Extract the [X, Y] coordinate from the center of the cell holding the provided text.  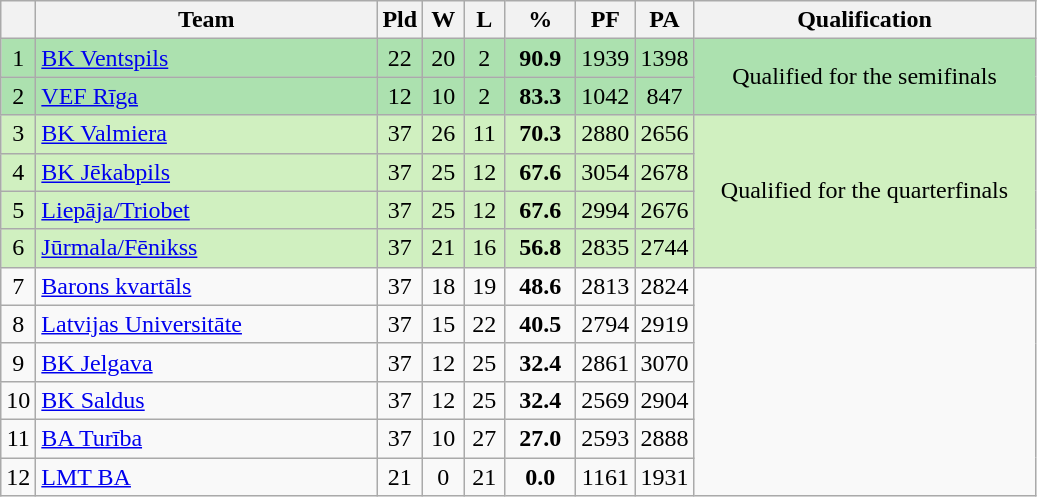
2888 [664, 438]
Qualified for the semifinals [864, 77]
16 [484, 248]
56.8 [540, 248]
2813 [606, 286]
BK Valmiera [206, 134]
2794 [606, 324]
2656 [664, 134]
6 [18, 248]
2744 [664, 248]
Liepāja/Triobet [206, 210]
70.3 [540, 134]
PA [664, 20]
83.3 [540, 96]
1042 [606, 96]
1161 [606, 477]
1398 [664, 58]
1939 [606, 58]
18 [444, 286]
2904 [664, 400]
5 [18, 210]
BK Jēkabpils [206, 172]
2569 [606, 400]
26 [444, 134]
2880 [606, 134]
2676 [664, 210]
1 [18, 58]
3054 [606, 172]
Jūrmala/Fēnikss [206, 248]
20 [444, 58]
% [540, 20]
2835 [606, 248]
BK Saldus [206, 400]
3070 [664, 362]
0 [444, 477]
7 [18, 286]
847 [664, 96]
2593 [606, 438]
L [484, 20]
VEF Rīga [206, 96]
0.0 [540, 477]
90.9 [540, 58]
40.5 [540, 324]
Barons kvartāls [206, 286]
1931 [664, 477]
4 [18, 172]
Qualification [864, 20]
2861 [606, 362]
Team [206, 20]
27.0 [540, 438]
27 [484, 438]
BK Ventspils [206, 58]
2919 [664, 324]
2994 [606, 210]
48.6 [540, 286]
Qualified for the quarterfinals [864, 191]
Pld [400, 20]
Latvijas Universitāte [206, 324]
PF [606, 20]
BK Jelgava [206, 362]
2678 [664, 172]
LMT BA [206, 477]
19 [484, 286]
8 [18, 324]
W [444, 20]
3 [18, 134]
15 [444, 324]
BA Turība [206, 438]
9 [18, 362]
2824 [664, 286]
